Capture the cell that displays the provided text and extract its [x, y] central coordinate. 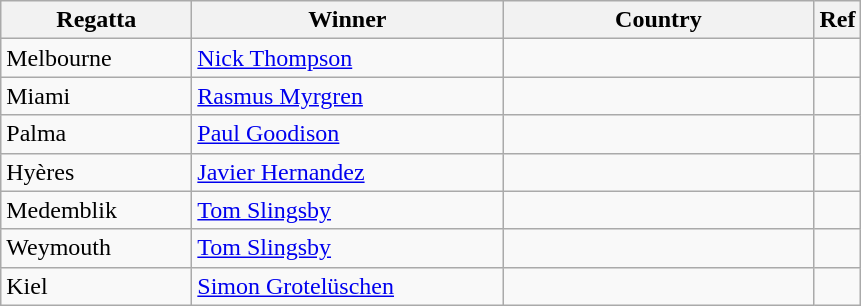
Paul Goodison [348, 134]
Miami [96, 96]
Weymouth [96, 248]
Melbourne [96, 58]
Kiel [96, 286]
Winner [348, 20]
Hyères [96, 172]
Ref [838, 20]
Nick Thompson [348, 58]
Regatta [96, 20]
Simon Grotelüschen [348, 286]
Palma [96, 134]
Medemblik [96, 210]
Rasmus Myrgren [348, 96]
Country [658, 20]
Javier Hernandez [348, 172]
